Detect which cell encompasses the target text, then output its [X, Y] center coordinate. 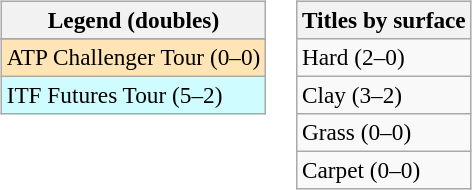
Grass (0–0) [384, 133]
ATP Challenger Tour (0–0) [133, 57]
ITF Futures Tour (5–2) [133, 95]
Carpet (0–0) [384, 171]
Hard (2–0) [384, 57]
Clay (3–2) [384, 95]
Legend (doubles) [133, 20]
Titles by surface [384, 20]
